Output the [X, Y] coordinate of the center of the cell containing the given text.  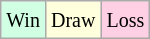
Loss [126, 20]
Win [24, 20]
Draw [72, 20]
